From the cell containing the given text, extract its center point as [x, y] coordinate. 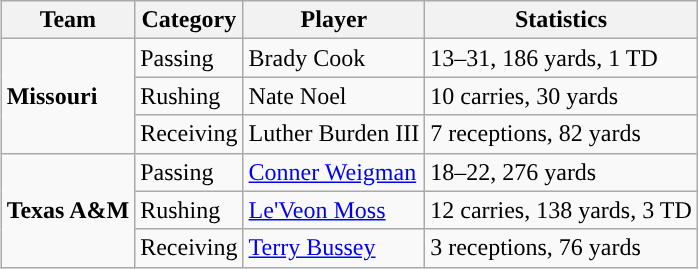
Nate Noel [334, 96]
Missouri [68, 96]
Player [334, 20]
7 receptions, 82 yards [562, 134]
Statistics [562, 20]
Conner Weigman [334, 172]
Terry Bussey [334, 248]
Luther Burden III [334, 134]
3 receptions, 76 yards [562, 248]
Brady Cook [334, 58]
18–22, 276 yards [562, 172]
Team [68, 20]
12 carries, 138 yards, 3 TD [562, 210]
Le'Veon Moss [334, 210]
Category [189, 20]
13–31, 186 yards, 1 TD [562, 58]
Texas A&M [68, 210]
10 carries, 30 yards [562, 96]
